Extract the [X, Y] coordinate from the center of the cell holding the provided text.  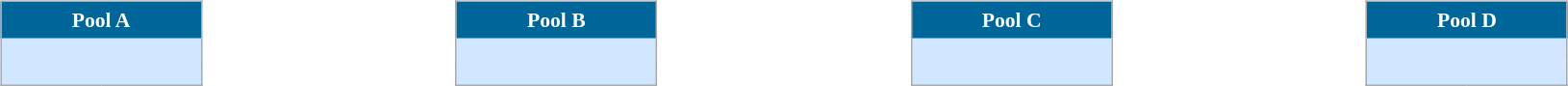
Pool A [101, 19]
Pool D [1467, 19]
Pool C [1011, 19]
Pool B [556, 19]
